Detect which cell encompasses the target text, then output its [X, Y] center coordinate. 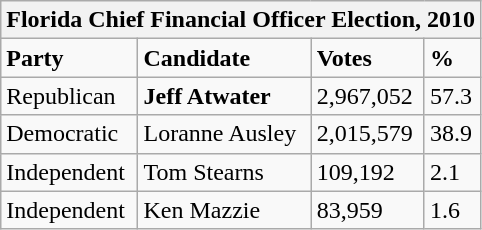
2.1 [452, 172]
% [452, 58]
Jeff Atwater [224, 96]
Party [70, 58]
Republican [70, 96]
Candidate [224, 58]
2,967,052 [368, 96]
2,015,579 [368, 134]
Votes [368, 58]
109,192 [368, 172]
83,959 [368, 210]
Democratic [70, 134]
Loranne Ausley [224, 134]
57.3 [452, 96]
38.9 [452, 134]
Tom Stearns [224, 172]
1.6 [452, 210]
Ken Mazzie [224, 210]
Florida Chief Financial Officer Election, 2010 [241, 20]
